Identify which cell holds the provided text, then report its (x, y) central coordinate. 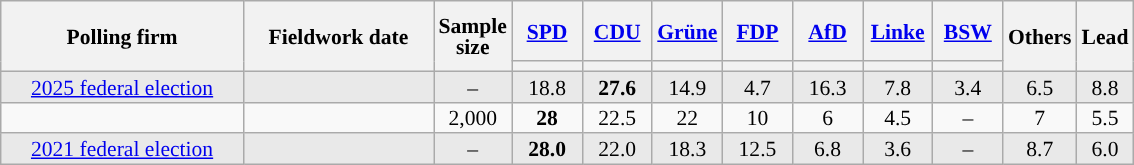
7.8 (898, 86)
6 (827, 118)
Linke (898, 31)
28.0 (547, 150)
6.8 (827, 150)
8.7 (1040, 150)
14.9 (687, 86)
18.3 (687, 150)
22 (687, 118)
4.7 (757, 86)
7 (1040, 118)
16.3 (827, 86)
18.8 (547, 86)
2,000 (473, 118)
5.5 (1106, 118)
8.8 (1106, 86)
28 (547, 118)
Lead (1106, 36)
2025 federal election (122, 86)
10 (757, 118)
AfD (827, 31)
22.5 (617, 118)
Others (1040, 36)
Polling firm (122, 36)
4.5 (898, 118)
FDP (757, 31)
Samplesize (473, 36)
27.6 (617, 86)
2021 federal election (122, 150)
Fieldwork date (338, 36)
3.4 (968, 86)
6.5 (1040, 86)
BSW (968, 31)
CDU (617, 31)
6.0 (1106, 150)
12.5 (757, 150)
Grüne (687, 31)
SPD (547, 31)
3.6 (898, 150)
22.0 (617, 150)
